Provide the [x, y] coordinate of the cell's center where the given text is located.  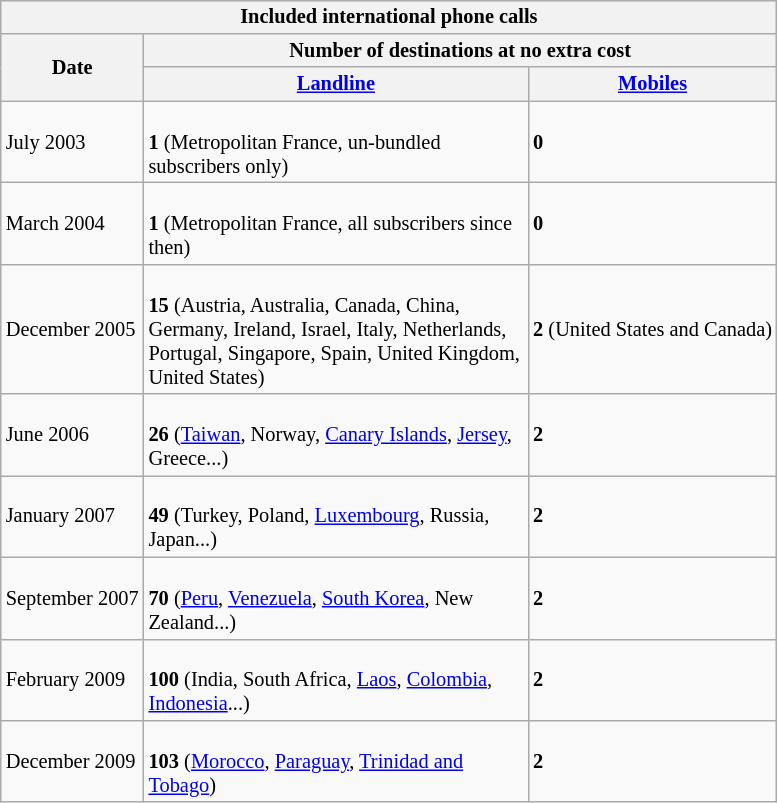
Date [72, 68]
49 (Turkey, Poland, Luxembourg, Russia, Japan...) [336, 517]
December 2005 [72, 329]
September 2007 [72, 598]
1 (Metropolitan France, all subscribers since then) [336, 224]
1 (Metropolitan France, un-bundled subscribers only) [336, 142]
Number of destinations at no extra cost [460, 51]
January 2007 [72, 517]
July 2003 [72, 142]
December 2009 [72, 762]
February 2009 [72, 680]
103 (Morocco, Paraguay, Trinidad and Tobago) [336, 762]
Landline [336, 84]
Mobiles [652, 84]
Included international phone calls [389, 17]
26 (Taiwan, Norway, Canary Islands, Jersey, Greece...) [336, 435]
100 (India, South Africa, Laos, Colombia, Indonesia...) [336, 680]
15 (Austria, Australia, Canada, China, Germany, Ireland, Israel, Italy, Netherlands, Portugal, Singapore, Spain, United Kingdom, United States) [336, 329]
2 (United States and Canada) [652, 329]
March 2004 [72, 224]
70 (Peru, Venezuela, South Korea, New Zealand...) [336, 598]
June 2006 [72, 435]
